Scan for the cell matching the given text and deliver its (X, Y) coordinate at center. 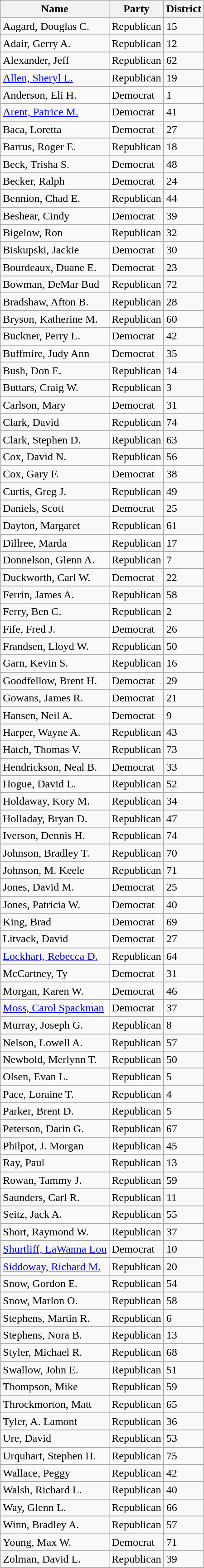
68 (184, 1353)
Dillree, Marda (55, 543)
Goodfellow, Brent H. (55, 681)
Name (55, 9)
11 (184, 1197)
Parker, Brent D. (55, 1111)
14 (184, 371)
53 (184, 1439)
Siddoway, Richard M. (55, 1266)
Dayton, Margaret (55, 526)
1 (184, 95)
54 (184, 1283)
Party (136, 9)
Ferry, Ben C. (55, 612)
51 (184, 1370)
Daniels, Scott (55, 509)
41 (184, 112)
Young, Max W. (55, 1542)
Buckner, Perry L. (55, 336)
17 (184, 543)
Curtis, Greg J. (55, 491)
Bush, Don E. (55, 371)
Pace, Loraine T. (55, 1094)
Walsh, Richard L. (55, 1490)
43 (184, 732)
Bourdeaux, Duane E. (55, 267)
Lockhart, Rebecca D. (55, 956)
44 (184, 198)
19 (184, 78)
Jones, Patricia W. (55, 905)
65 (184, 1404)
Allen, Sheryl L. (55, 78)
Biskupski, Jackie (55, 250)
38 (184, 474)
4 (184, 1094)
52 (184, 784)
District (184, 9)
Saunders, Carl R. (55, 1197)
15 (184, 26)
Garn, Kevin S. (55, 663)
Stephens, Nora B. (55, 1335)
Styler, Michael R. (55, 1353)
24 (184, 181)
Fife, Fred J. (55, 629)
Alexander, Jeff (55, 61)
Bigelow, Ron (55, 233)
67 (184, 1129)
Peterson, Darin G. (55, 1129)
Holdaway, Kory M. (55, 801)
Snow, Marlon O. (55, 1301)
Thompson, Mike (55, 1387)
Buttars, Craig W. (55, 388)
Barrus, Roger E. (55, 147)
Jones, David M. (55, 887)
Swallow, John E. (55, 1370)
Way, Glenn L. (55, 1507)
Seitz, Jack A. (55, 1215)
Tyler, A. Lamont (55, 1421)
28 (184, 302)
Philpot, J. Morgan (55, 1146)
Hatch, Thomas V. (55, 749)
18 (184, 147)
Bryson, Katherine M. (55, 319)
Bowman, DeMar Bud (55, 285)
32 (184, 233)
9 (184, 715)
Rowan, Tammy J. (55, 1180)
Aagard, Douglas C. (55, 26)
Gowans, James R. (55, 698)
47 (184, 819)
Throckmorton, Matt (55, 1404)
12 (184, 43)
Hogue, David L. (55, 784)
72 (184, 285)
Iverson, Dennis H. (55, 836)
Winn, Bradley A. (55, 1525)
Short, Raymond W. (55, 1232)
Snow, Gordon E. (55, 1283)
34 (184, 801)
Hansen, Neil A. (55, 715)
Ure, David (55, 1439)
21 (184, 698)
Beshear, Cindy (55, 216)
Johnson, M. Keele (55, 870)
Cox, David N. (55, 457)
Donnelson, Glenn A. (55, 560)
48 (184, 164)
63 (184, 439)
Ray, Paul (55, 1163)
20 (184, 1266)
35 (184, 353)
33 (184, 767)
Morgan, Karen W. (55, 991)
10 (184, 1249)
Olsen, Evan L. (55, 1077)
Becker, Ralph (55, 181)
Carlson, Mary (55, 405)
75 (184, 1456)
Ferrin, James A. (55, 595)
Murray, Joseph G. (55, 1025)
49 (184, 491)
Stephens, Martin R. (55, 1318)
King, Brad (55, 922)
Wallace, Peggy (55, 1473)
Bradshaw, Afton B. (55, 302)
Bennion, Chad E. (55, 198)
60 (184, 319)
Litvack, David (55, 939)
Buffmire, Judy Ann (55, 353)
45 (184, 1146)
6 (184, 1318)
Urquhart, Stephen H. (55, 1456)
Moss, Carol Spackman (55, 1008)
73 (184, 749)
Duckworth, Carl W. (55, 577)
23 (184, 267)
Nelson, Lowell A. (55, 1042)
Hendrickson, Neal B. (55, 767)
69 (184, 922)
Clark, David (55, 422)
Shurtliff, LaWanna Lou (55, 1249)
61 (184, 526)
7 (184, 560)
Zolman, David L. (55, 1559)
8 (184, 1025)
70 (184, 853)
46 (184, 991)
Beck, Trisha S. (55, 164)
22 (184, 577)
Cox, Gary F. (55, 474)
3 (184, 388)
Arent, Patrice M. (55, 112)
Harper, Wayne A. (55, 732)
66 (184, 1507)
Anderson, Eli H. (55, 95)
Baca, Loretta (55, 129)
Frandsen, Lloyd W. (55, 646)
36 (184, 1421)
62 (184, 61)
McCartney, Ty (55, 973)
29 (184, 681)
Adair, Gerry A. (55, 43)
55 (184, 1215)
26 (184, 629)
Clark, Stephen D. (55, 439)
Newbold, Merlynn T. (55, 1060)
56 (184, 457)
64 (184, 956)
Holladay, Bryan D. (55, 819)
30 (184, 250)
2 (184, 612)
Johnson, Bradley T. (55, 853)
16 (184, 663)
